From the cell containing the given text, extract its center point as (X, Y) coordinate. 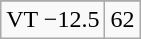
62 (122, 20)
VT −12.5 (53, 20)
